Extract the (x, y) coordinate from the center of the cell holding the provided text.  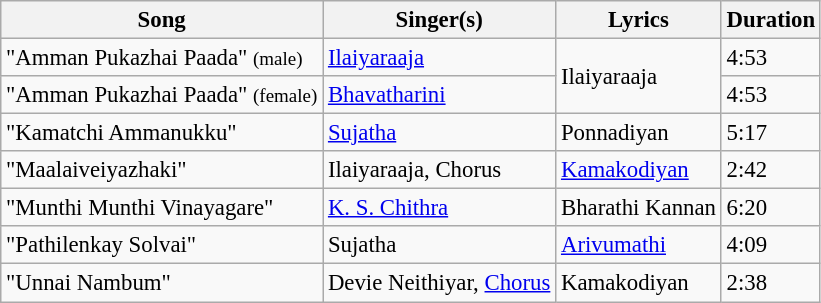
K. S. Chithra (440, 208)
Ilaiyaraaja, Chorus (440, 170)
Bhavatharini (440, 95)
Bharathi Kannan (639, 208)
Devie Neithiyar, Chorus (440, 283)
2:42 (770, 170)
Song (162, 20)
"Amman Pukazhai Paada" (female) (162, 95)
"Amman Pukazhai Paada" (male) (162, 58)
"Kamatchi Ammanukku" (162, 133)
"Pathilenkay Solvai" (162, 245)
Lyrics (639, 20)
Ponnadiyan (639, 133)
Duration (770, 20)
"Maalaiveiyazhaki" (162, 170)
Arivumathi (639, 245)
2:38 (770, 283)
5:17 (770, 133)
Singer(s) (440, 20)
"Unnai Nambum" (162, 283)
6:20 (770, 208)
"Munthi Munthi Vinayagare" (162, 208)
4:09 (770, 245)
